For the text-containing cell, return its midpoint in [X, Y] coordinate format. 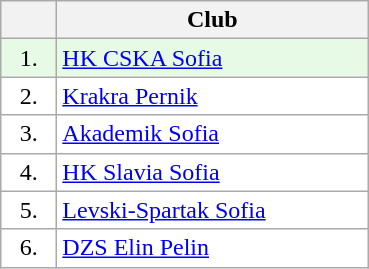
HK CSKA Sofia [212, 58]
1. [29, 58]
HK Slavia Sofia [212, 172]
Akademik Sofia [212, 134]
Club [212, 20]
4. [29, 172]
DZS Elin Pelin [212, 248]
2. [29, 96]
6. [29, 248]
Levski-Spartak Sofia [212, 210]
Krakra Pernik [212, 96]
5. [29, 210]
3. [29, 134]
